Determine the (x, y) coordinate at the center of the cell enclosing the given text.  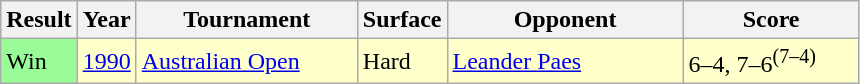
Surface (402, 20)
Score (771, 20)
Tournament (246, 20)
Win (39, 62)
Result (39, 20)
Leander Paes (565, 62)
Australian Open (246, 62)
Opponent (565, 20)
1990 (106, 62)
Year (106, 20)
6–4, 7–6(7–4) (771, 62)
Hard (402, 62)
